Locate the cell with the specified text and output its [x, y] center coordinate. 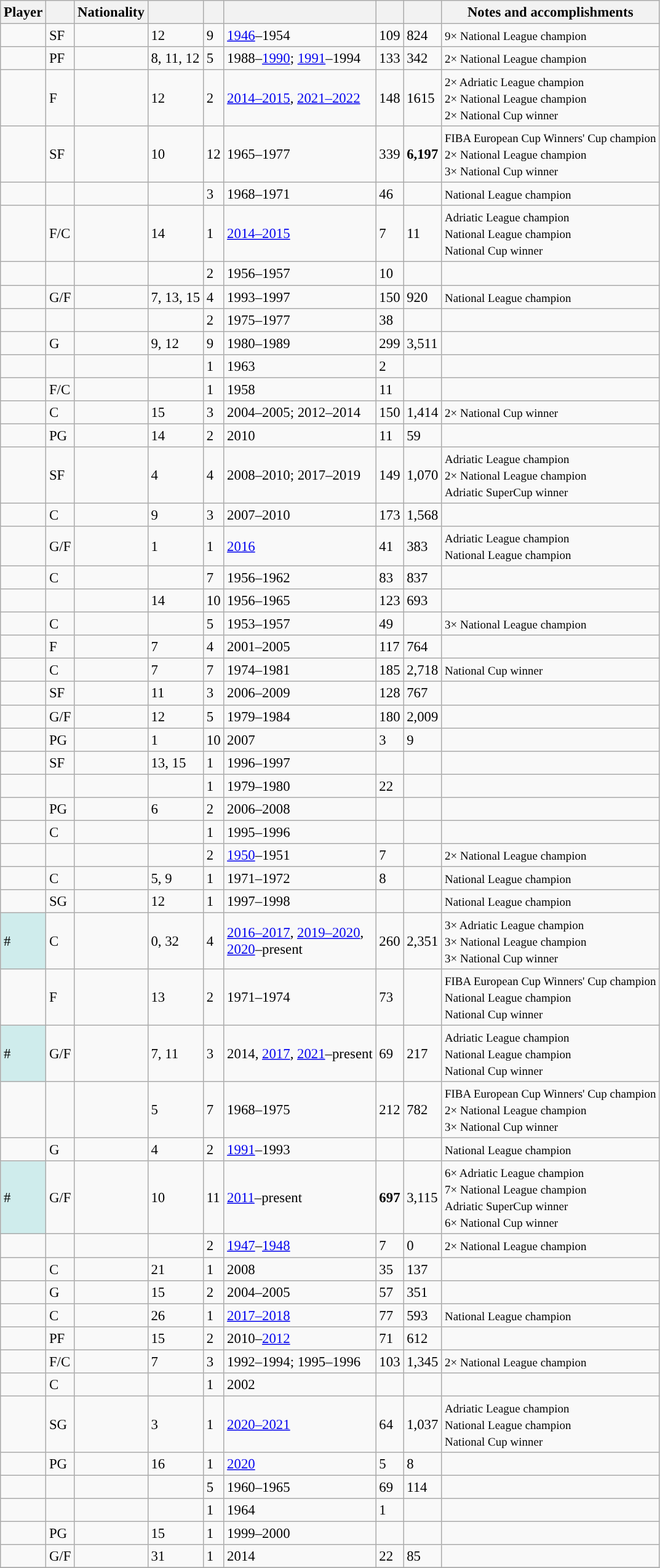
1958 [300, 389]
2017–2018 [300, 1315]
77 [390, 1315]
612 [423, 1338]
1950–1951 [300, 855]
764 [423, 647]
1975–1977 [300, 320]
46 [390, 194]
2008–2010; 2017–2019 [300, 475]
137 [423, 1269]
148 [390, 98]
Notes and accomplishments [551, 12]
2006–2009 [300, 694]
149 [390, 475]
1979–1984 [300, 716]
9× National League champion [551, 36]
128 [390, 694]
13 [175, 997]
697 [390, 1198]
1947–1948 [300, 1246]
6× Adriatic League champion7× National League championAdriatic SuperCup winner6× National Cup winner [551, 1198]
2004–2005 [300, 1292]
123 [390, 601]
Adriatic League champion2× National League championAdriatic SuperCup winner [551, 475]
1971–1972 [300, 878]
Adriatic League championNational League champion [551, 546]
0, 32 [175, 941]
2007 [300, 740]
1993–1997 [300, 297]
920 [423, 297]
1991–1993 [300, 1150]
2014 [300, 1556]
26 [175, 1315]
2008 [300, 1269]
383 [423, 546]
2020–2021 [300, 1424]
Nationality [111, 12]
5, 9 [175, 878]
Player [23, 12]
2,009 [423, 716]
339 [390, 154]
0 [423, 1246]
2010 [300, 435]
2× Adriatic League champion2× National League champion2× National Cup winner [551, 98]
299 [390, 343]
38 [390, 320]
2010–2012 [300, 1338]
133 [390, 58]
1988–1990; 1991–1994 [300, 58]
2014–2015 [300, 234]
837 [423, 578]
1,345 [423, 1361]
1960–1965 [300, 1487]
3× Adriatic League champion3× National League champion3× National Cup winner [551, 941]
7, 13, 15 [175, 297]
1963 [300, 366]
1995–1996 [300, 832]
103 [390, 1361]
1979–1980 [300, 786]
2006–2008 [300, 809]
2002 [300, 1385]
1968–1975 [300, 1110]
1,037 [423, 1424]
2007–2010 [300, 515]
6,197 [423, 154]
13, 15 [175, 762]
41 [390, 546]
7, 11 [175, 1054]
85 [423, 1556]
593 [423, 1315]
351 [423, 1292]
1,070 [423, 475]
260 [390, 941]
59 [423, 435]
1968–1971 [300, 194]
109 [390, 36]
1996–1997 [300, 762]
3,511 [423, 343]
117 [390, 647]
180 [390, 716]
1965–1977 [300, 154]
173 [390, 515]
212 [390, 1110]
57 [390, 1292]
31 [175, 1556]
1971–1974 [300, 997]
185 [390, 670]
1992–1994; 1995–1996 [300, 1361]
71 [390, 1338]
35 [390, 1269]
1615 [423, 98]
2020 [300, 1464]
114 [423, 1487]
2× National Cup winner [551, 413]
782 [423, 1110]
2016–2017, 2019–2020,2020–present [300, 941]
1953–1957 [300, 624]
6 [175, 809]
1999–2000 [300, 1534]
693 [423, 601]
16 [175, 1464]
217 [423, 1054]
2,351 [423, 941]
3,115 [423, 1198]
1956–1962 [300, 578]
1974–1981 [300, 670]
64 [390, 1424]
2004–2005; 2012–2014 [300, 413]
1956–1965 [300, 601]
1964 [300, 1510]
1980–1989 [300, 343]
83 [390, 578]
National Cup winner [551, 670]
2,718 [423, 670]
8, 11, 12 [175, 58]
2016 [300, 546]
1,568 [423, 515]
1956–1957 [300, 274]
342 [423, 58]
1,414 [423, 413]
49 [390, 624]
21 [175, 1269]
1997–1998 [300, 901]
3× National League champion [551, 624]
767 [423, 694]
1946–1954 [300, 36]
2014, 2017, 2021–present [300, 1054]
2001–2005 [300, 647]
824 [423, 36]
2011–present [300, 1198]
73 [390, 997]
9, 12 [175, 343]
2014–2015, 2021–2022 [300, 98]
FIBA European Cup Winners' Cup championNational League championNational Cup winner [551, 997]
